Extract the [X, Y] coordinate from the center of the cell holding the provided text.  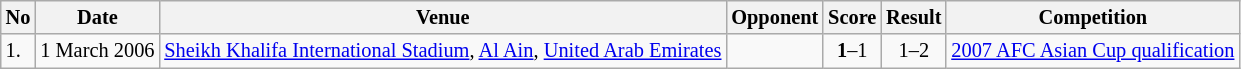
Date [97, 17]
2007 AFC Asian Cup qualification [1092, 51]
1–2 [914, 51]
Result [914, 17]
1 March 2006 [97, 51]
Competition [1092, 17]
Score [852, 17]
Venue [442, 17]
1–1 [852, 51]
Opponent [774, 17]
No [18, 17]
1. [18, 51]
Sheikh Khalifa International Stadium, Al Ain, United Arab Emirates [442, 51]
